Scan for the cell matching the given text and deliver its (X, Y) coordinate at center. 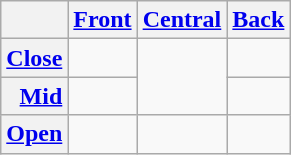
Central (182, 20)
Mid (34, 96)
Open (34, 134)
Close (34, 58)
Back (258, 20)
Front (102, 20)
